From the cell containing the given text, extract its center point as (X, Y) coordinate. 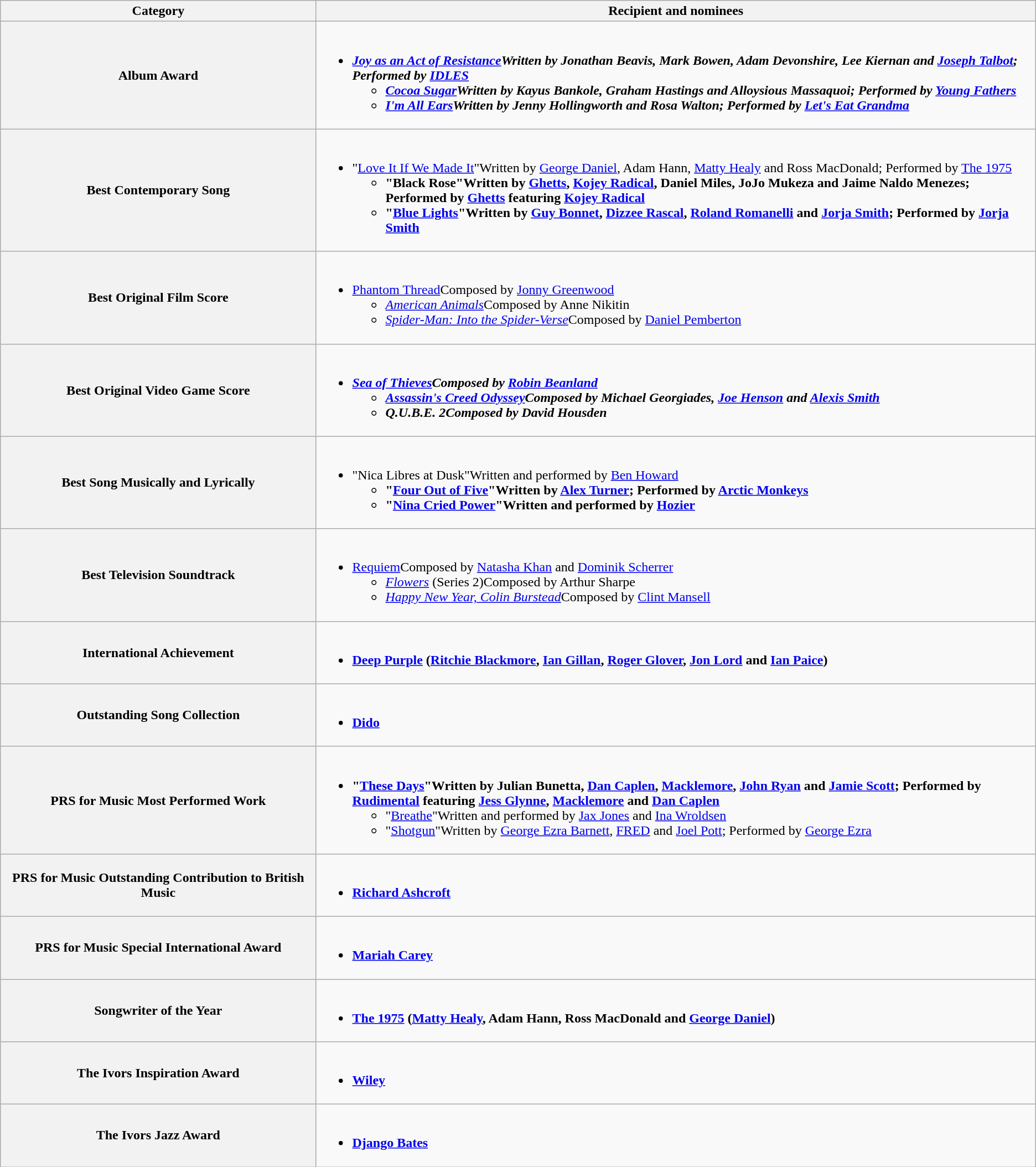
Category (158, 11)
PRS for Music Most Performed Work (158, 800)
Django Bates (676, 1136)
International Achievement (158, 652)
Songwriter of the Year (158, 1010)
PRS for Music Outstanding Contribution to British Music (158, 885)
Outstanding Song Collection (158, 715)
Mariah Carey (676, 948)
Album Award (158, 75)
Recipient and nominees (676, 11)
Best Original Film Score (158, 298)
Phantom ThreadComposed by Jonny GreenwoodAmerican AnimalsComposed by Anne NikitinSpider-Man: Into the Spider-VerseComposed by Daniel Pemberton (676, 298)
PRS for Music Special International Award (158, 948)
The Ivors Inspiration Award (158, 1073)
The Ivors Jazz Award (158, 1136)
Richard Ashcroft (676, 885)
Best Song Musically and Lyrically (158, 483)
Deep Purple (Ritchie Blackmore, Ian Gillan, Roger Glover, Jon Lord and Ian Paice) (676, 652)
Dido (676, 715)
Best Original Video Game Score (158, 390)
The 1975 (Matty Healy, Adam Hann, Ross MacDonald and George Daniel) (676, 1010)
Best Contemporary Song (158, 190)
Wiley (676, 1073)
Best Television Soundtrack (158, 575)
